Determine the [x, y] coordinate at the center of the cell enclosing the given text.  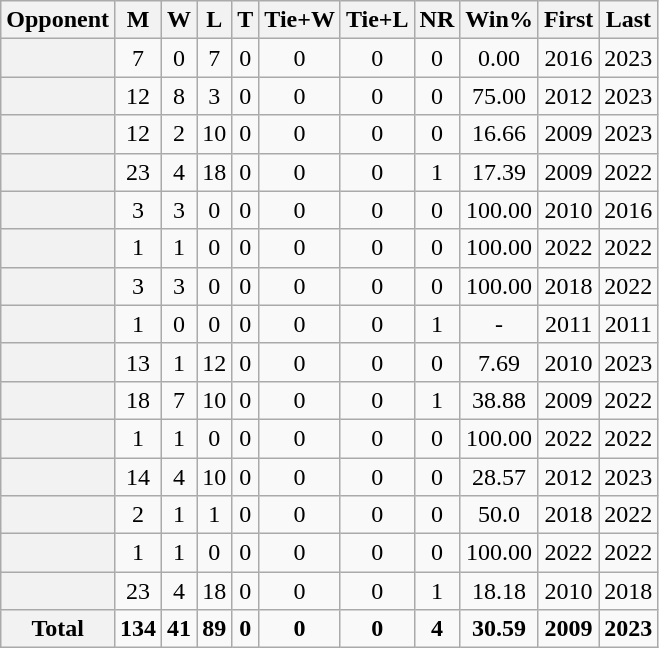
75.00 [500, 96]
16.66 [500, 134]
30.59 [500, 629]
38.88 [500, 400]
First [568, 20]
28.57 [500, 477]
41 [180, 629]
T [246, 20]
M [138, 20]
L [214, 20]
NR [437, 20]
0.00 [500, 58]
50.0 [500, 515]
Tie+L [377, 20]
8 [180, 96]
17.39 [500, 172]
- [500, 324]
Tie+W [300, 20]
14 [138, 477]
13 [138, 362]
Last [628, 20]
W [180, 20]
89 [214, 629]
134 [138, 629]
7.69 [500, 362]
18.18 [500, 591]
Total [58, 629]
Win% [500, 20]
Opponent [58, 20]
